Identify which cell holds the provided text, then report its [X, Y] central coordinate. 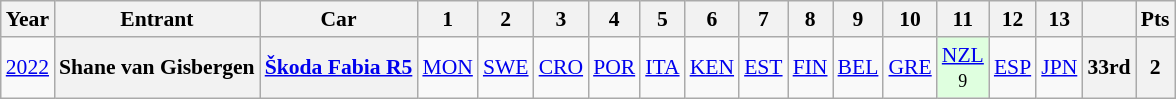
GRE [910, 68]
10 [910, 19]
1 [448, 19]
Pts [1156, 19]
Car [339, 19]
JPN [1059, 68]
5 [662, 19]
ESP [1012, 68]
NZL9 [963, 68]
11 [963, 19]
2022 [28, 68]
KEN [712, 68]
POR [614, 68]
FIN [810, 68]
Škoda Fabia R5 [339, 68]
Entrant [157, 19]
8 [810, 19]
ITA [662, 68]
12 [1012, 19]
EST [764, 68]
9 [858, 19]
7 [764, 19]
BEL [858, 68]
MON [448, 68]
6 [712, 19]
SWE [506, 68]
Shane van Gisbergen [157, 68]
CRO [562, 68]
33rd [1108, 68]
13 [1059, 19]
Year [28, 19]
3 [562, 19]
4 [614, 19]
